Capture the cell that displays the provided text and extract its [x, y] central coordinate. 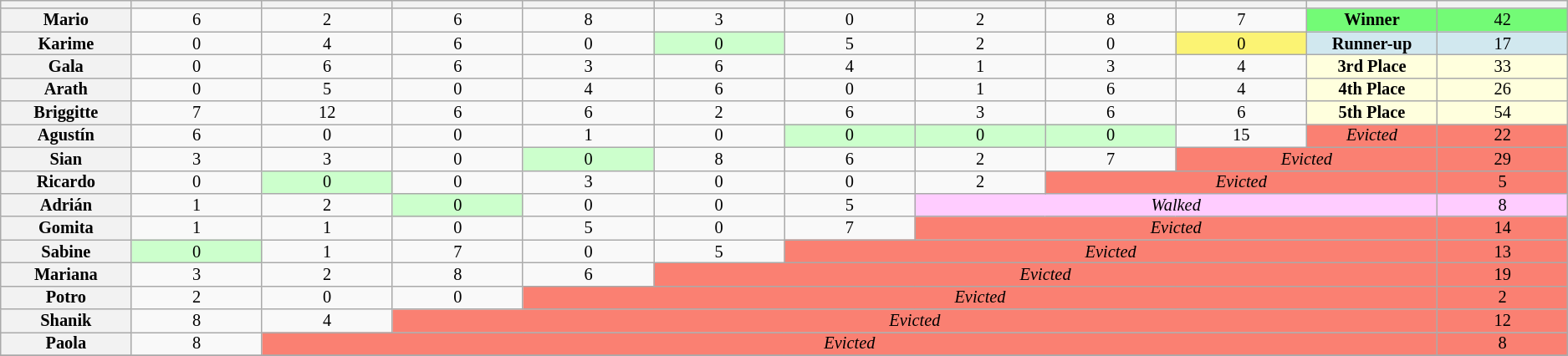
4th Place [1371, 89]
Mario [66, 20]
13 [1503, 252]
Briggitte [66, 113]
Arath [66, 89]
42 [1503, 20]
14 [1503, 228]
Winner [1371, 20]
54 [1503, 113]
15 [1241, 135]
Agustín [66, 135]
Sabine [66, 252]
Mariana [66, 274]
Sian [66, 159]
Adrián [66, 205]
Runner-up [1371, 43]
29 [1503, 159]
Karime [66, 43]
Shanik [66, 321]
5th Place [1371, 113]
Walked [1176, 205]
Paola [66, 343]
19 [1503, 274]
33 [1503, 66]
22 [1503, 135]
Ricardo [66, 182]
17 [1503, 43]
3rd Place [1371, 66]
Gala [66, 66]
26 [1503, 89]
Gomita [66, 228]
Potro [66, 298]
